For the text-containing cell, return its midpoint in (x, y) coordinate format. 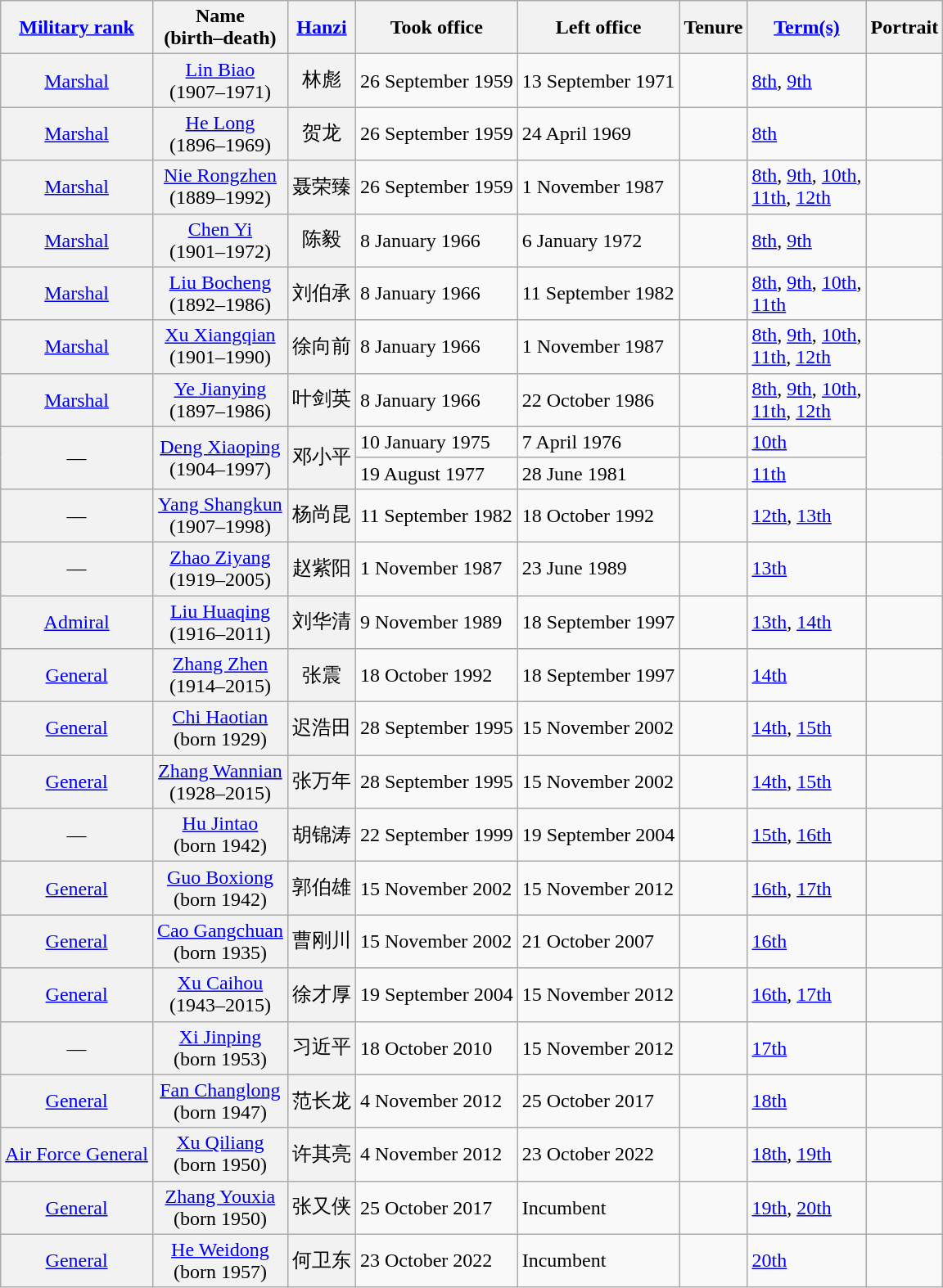
张万年 (321, 782)
Admiral (77, 622)
Air Force General (77, 1154)
Left office (598, 28)
许其亮 (321, 1154)
张震 (321, 676)
He Weidong(born 1957) (219, 1260)
Nie Rongzhen(1889–1992) (219, 187)
8th, 9th, 10th,11th (807, 293)
11th (807, 473)
8th (807, 134)
Chi Haotian(born 1929) (219, 728)
13 September 1971 (598, 80)
范长龙 (321, 1101)
23 June 1989 (598, 568)
Zhang Wannian(1928–2015) (219, 782)
胡锦涛 (321, 835)
刘伯承 (321, 293)
何卫东 (321, 1260)
17th (807, 1047)
Ye Jianying(1897–1986) (219, 399)
9 November 1989 (436, 622)
徐向前 (321, 347)
10th (807, 442)
Liu Huaqing(1916–2011) (219, 622)
19 August 1977 (436, 473)
22 October 1986 (598, 399)
郭伯雄 (321, 889)
19th, 20th (807, 1208)
20th (807, 1260)
28 June 1981 (598, 473)
22 September 1999 (436, 835)
21 October 2007 (598, 941)
迟浩田 (321, 728)
24 April 1969 (598, 134)
曹刚川 (321, 941)
18th (807, 1101)
聂荣臻 (321, 187)
Xu Caihou(1943–2015) (219, 995)
Military rank (77, 28)
Cao Gangchuan(born 1935) (219, 941)
Xu Xiangqian(1901–1990) (219, 347)
12th, 13th (807, 516)
13th, 14th (807, 622)
13th (807, 568)
陈毅 (321, 241)
Deng Xiaoping(1904–1997) (219, 457)
Zhang Youxia(born 1950) (219, 1208)
6 January 1972 (598, 241)
Fan Changlong(born 1947) (219, 1101)
Hanzi (321, 28)
杨尚昆 (321, 516)
Zhao Ziyang(1919–2005) (219, 568)
He Long(1896–1969) (219, 134)
赵紫阳 (321, 568)
Chen Yi(1901–1972) (219, 241)
7 April 1976 (598, 442)
Xu Qiliang(born 1950) (219, 1154)
18th, 19th (807, 1154)
刘华清 (321, 622)
叶剑英 (321, 399)
Hu Jintao(born 1942) (219, 835)
Portrait (905, 28)
15th, 16th (807, 835)
Tenure (714, 28)
Name(birth–death) (219, 28)
16th (807, 941)
Liu Bocheng(1892–1986) (219, 293)
Zhang Zhen(1914–2015) (219, 676)
张又侠 (321, 1208)
林彪 (321, 80)
邓小平 (321, 457)
Term(s) (807, 28)
习近平 (321, 1047)
18 October 2010 (436, 1047)
Guo Boxiong(born 1942) (219, 889)
14th (807, 676)
贺龙 (321, 134)
徐才厚 (321, 995)
Lin Biao(1907–1971) (219, 80)
Xi Jinping(born 1953) (219, 1047)
Yang Shangkun(1907–1998) (219, 516)
Took office (436, 28)
10 January 1975 (436, 442)
